Locate the cell with the specified text and output its (x, y) center coordinate. 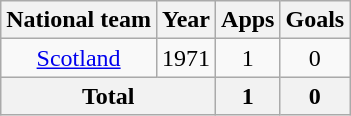
National team (79, 20)
Total (108, 96)
Scotland (79, 58)
Year (186, 20)
Goals (315, 20)
1971 (186, 58)
Apps (248, 20)
